Return the (X, Y) coordinate for the center point of the cell that contains the specified text.  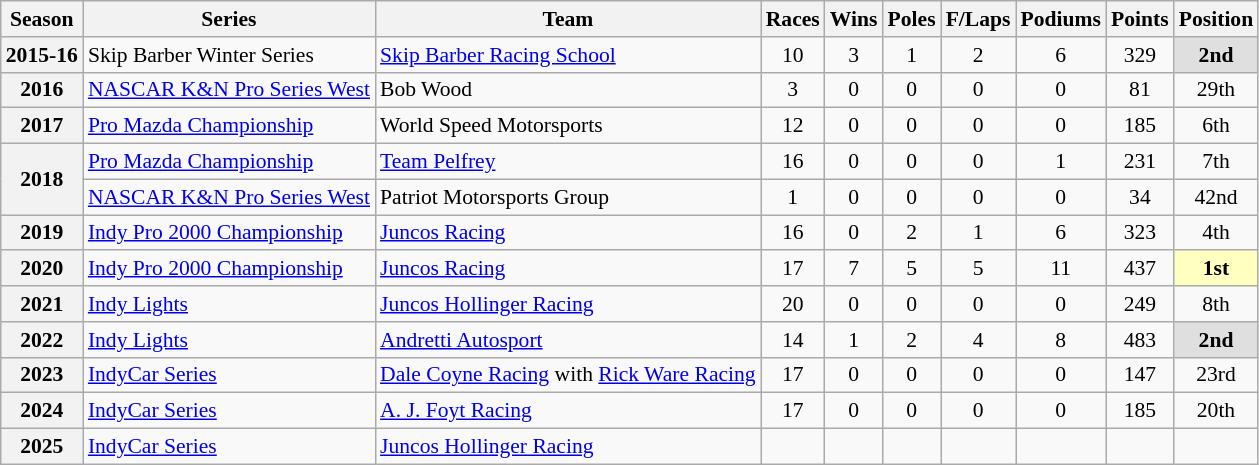
249 (1140, 304)
Patriot Motorsports Group (568, 197)
Team (568, 19)
Dale Coyne Racing with Rick Ware Racing (568, 375)
Points (1140, 19)
34 (1140, 197)
42nd (1216, 197)
147 (1140, 375)
Position (1216, 19)
Races (793, 19)
4th (1216, 233)
2025 (42, 447)
2016 (42, 90)
10 (793, 55)
World Speed Motorsports (568, 126)
20th (1216, 411)
4 (978, 340)
2023 (42, 375)
11 (1062, 269)
6th (1216, 126)
14 (793, 340)
2024 (42, 411)
Series (229, 19)
Wins (854, 19)
Andretti Autosport (568, 340)
20 (793, 304)
Skip Barber Winter Series (229, 55)
A. J. Foyt Racing (568, 411)
2015-16 (42, 55)
F/Laps (978, 19)
8th (1216, 304)
2021 (42, 304)
Team Pelfrey (568, 162)
81 (1140, 90)
1st (1216, 269)
Season (42, 19)
7 (854, 269)
231 (1140, 162)
8 (1062, 340)
437 (1140, 269)
329 (1140, 55)
29th (1216, 90)
323 (1140, 233)
7th (1216, 162)
2020 (42, 269)
Bob Wood (568, 90)
483 (1140, 340)
23rd (1216, 375)
Podiums (1062, 19)
Skip Barber Racing School (568, 55)
Poles (912, 19)
2022 (42, 340)
2018 (42, 180)
2019 (42, 233)
2017 (42, 126)
12 (793, 126)
